Pinpoint the cell where the given text exists, returning its [x, y] midpoint coordinate. 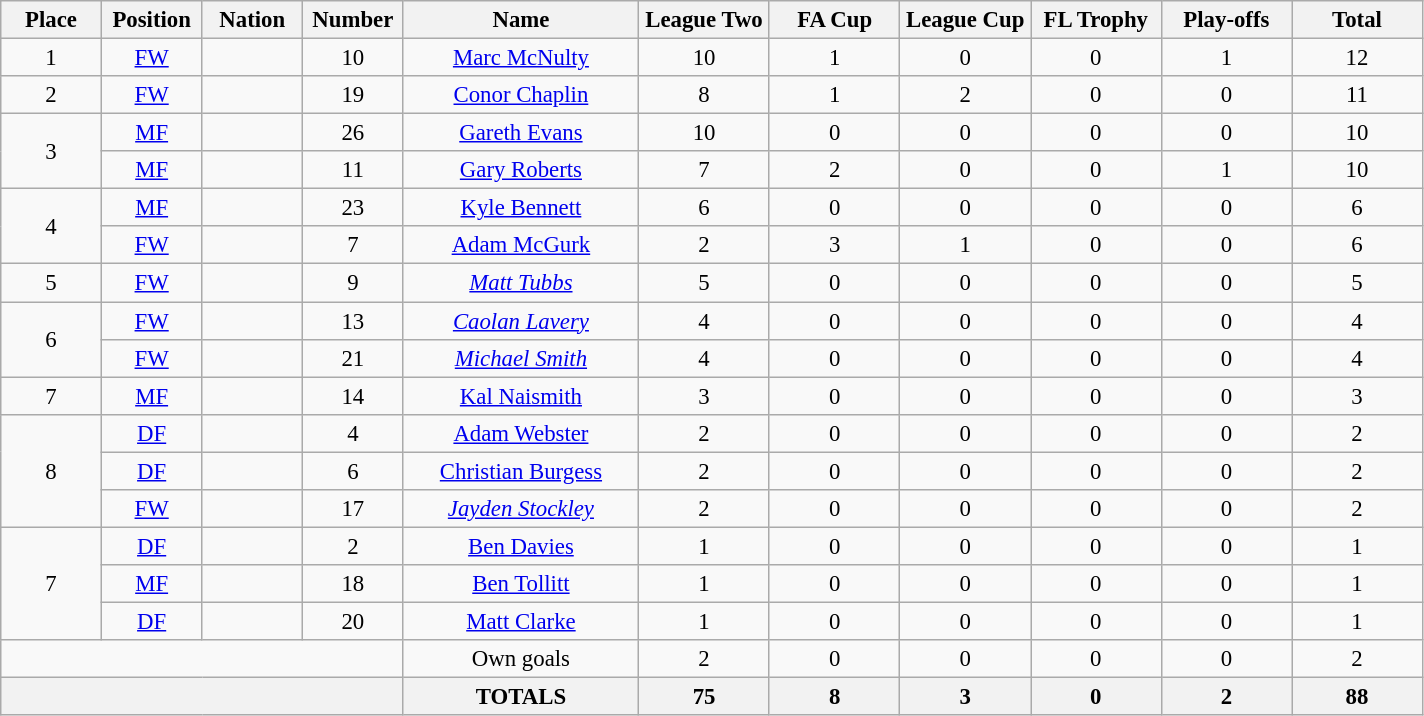
20 [354, 621]
Matt Tubbs [521, 283]
Nation [252, 20]
Play-offs [1226, 20]
23 [354, 208]
Place [52, 20]
Position [152, 20]
19 [354, 95]
Gareth Evans [521, 133]
13 [354, 321]
League Cup [966, 20]
Caolan Lavery [521, 321]
Gary Roberts [521, 170]
Kyle Bennett [521, 208]
Adam Webster [521, 433]
21 [354, 358]
88 [1358, 697]
Matt Clarke [521, 621]
Marc McNulty [521, 58]
Ben Tollitt [521, 584]
FL Trophy [1096, 20]
Number [354, 20]
League Two [704, 20]
Kal Naismith [521, 396]
75 [704, 697]
Christian Burgess [521, 471]
Michael Smith [521, 358]
Ben Davies [521, 546]
Adam McGurk [521, 245]
9 [354, 283]
17 [354, 509]
12 [1358, 58]
FA Cup [834, 20]
Conor Chaplin [521, 95]
18 [354, 584]
Total [1358, 20]
26 [354, 133]
14 [354, 396]
Own goals [521, 659]
Jayden Stockley [521, 509]
Name [521, 20]
TOTALS [521, 697]
